Search for the cell housing the specified text and yield its [x, y] center coordinate. 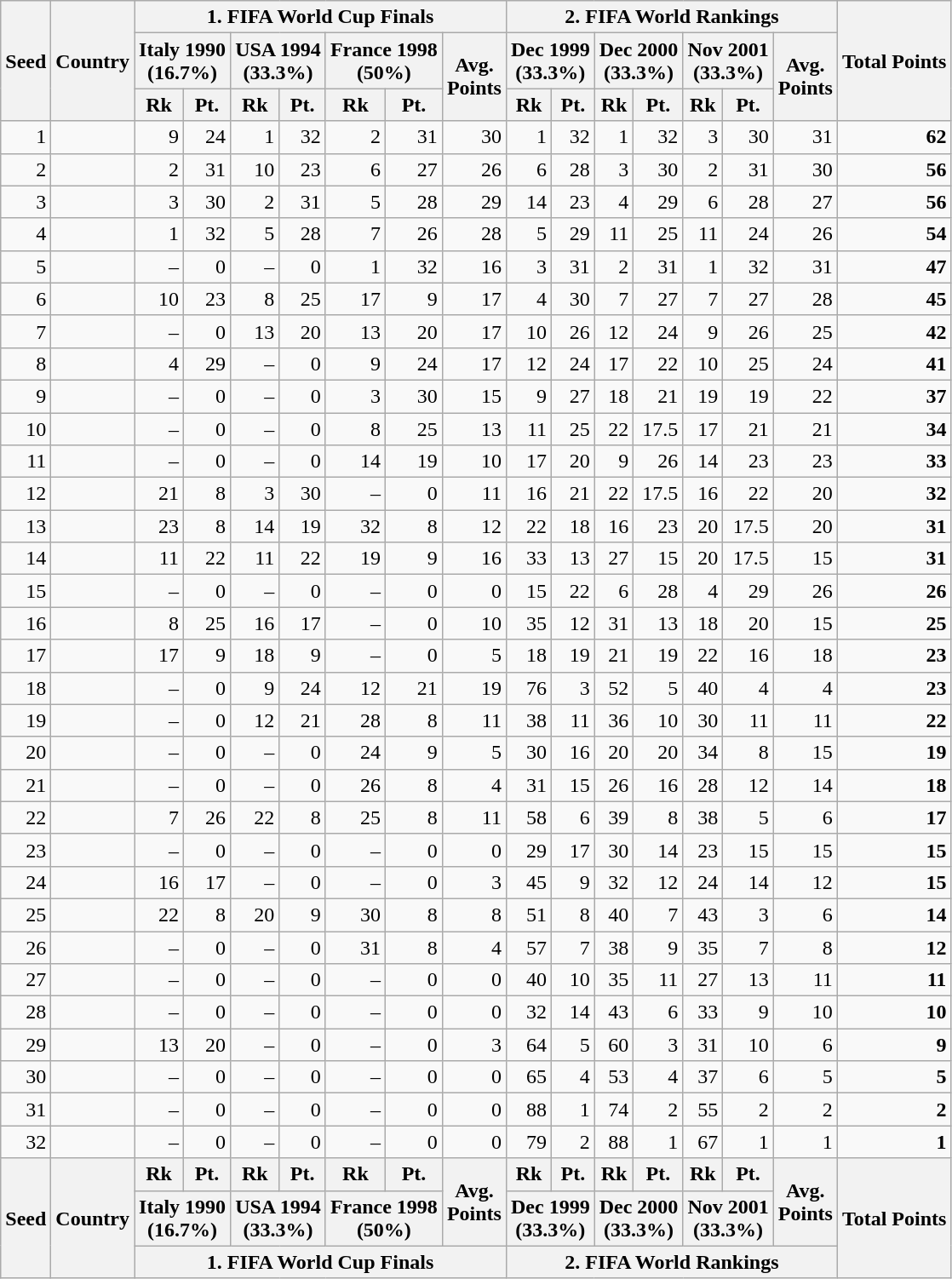
62 [894, 137]
47 [894, 267]
76 [528, 688]
74 [614, 1110]
36 [614, 720]
65 [528, 1077]
53 [614, 1077]
54 [894, 234]
57 [528, 948]
58 [528, 817]
79 [528, 1142]
60 [614, 1045]
55 [703, 1110]
41 [894, 364]
39 [614, 817]
52 [614, 688]
67 [703, 1142]
42 [894, 331]
51 [528, 915]
64 [528, 1045]
